Return the [X, Y] coordinate for the center point of the cell that contains the specified text.  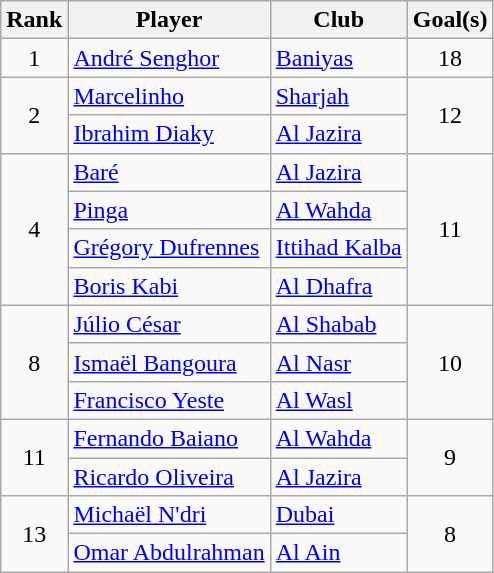
Baniyas [338, 58]
13 [34, 534]
9 [450, 457]
1 [34, 58]
Grégory Dufrennes [169, 248]
Francisco Yeste [169, 400]
10 [450, 362]
Ismaël Bangoura [169, 362]
Ricardo Oliveira [169, 477]
Baré [169, 172]
Omar Abdulrahman [169, 553]
Boris Kabi [169, 286]
Al Shabab [338, 324]
Al Wasl [338, 400]
Al Nasr [338, 362]
Club [338, 20]
André Senghor [169, 58]
12 [450, 115]
Sharjah [338, 96]
18 [450, 58]
Marcelinho [169, 96]
2 [34, 115]
Player [169, 20]
Michaël N'dri [169, 515]
Al Dhafra [338, 286]
Fernando Baiano [169, 438]
Goal(s) [450, 20]
Rank [34, 20]
Al Ain [338, 553]
Ibrahim Diaky [169, 134]
4 [34, 229]
Júlio César [169, 324]
Pinga [169, 210]
Dubai [338, 515]
Ittihad Kalba [338, 248]
